Find where the given text appears and provide that cell's center as (x, y) coordinate. 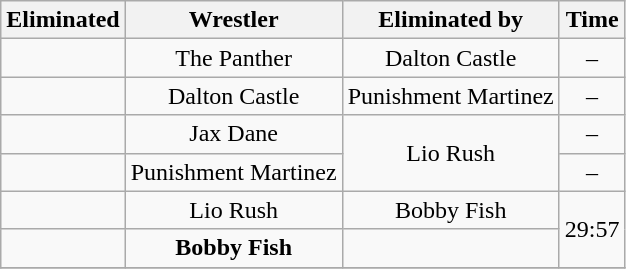
Eliminated by (450, 20)
Wrestler (234, 20)
Eliminated (63, 20)
29:57 (592, 229)
The Panther (234, 58)
Jax Dane (234, 134)
Time (592, 20)
